Pinpoint the cell where the given text exists, returning its (X, Y) midpoint coordinate. 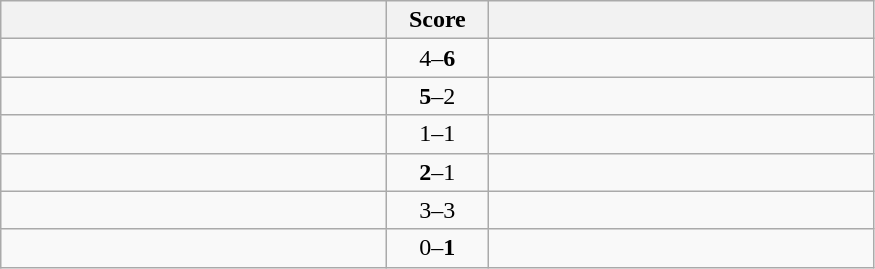
1–1 (438, 134)
0–1 (438, 248)
4–6 (438, 58)
5–2 (438, 96)
3–3 (438, 210)
Score (438, 20)
2–1 (438, 172)
